Provide the (x, y) coordinate of the cell's center where the given text is located.  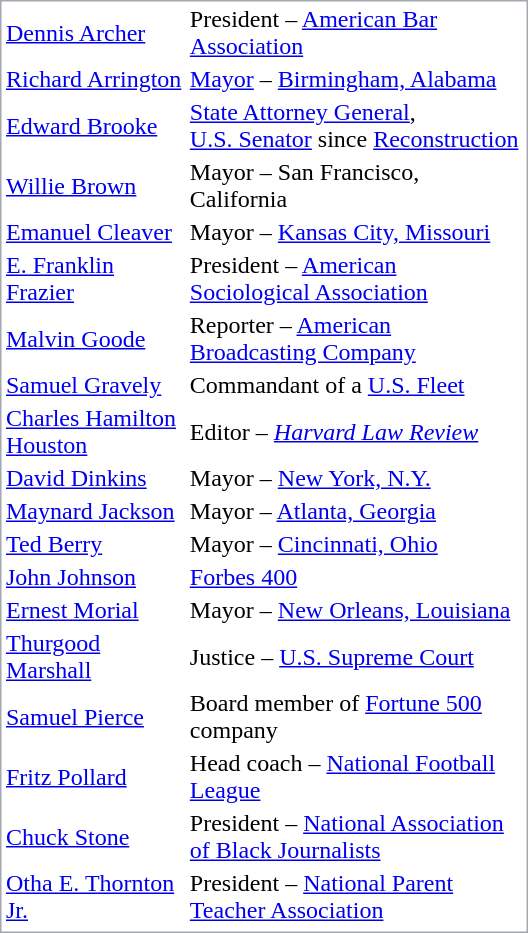
Commandant of a U.S. Fleet (356, 385)
Reporter – American Broadcasting Company (356, 338)
President – National Association of Black Journalists (356, 836)
Malvin Goode (94, 338)
John Johnson (94, 577)
Willie Brown (94, 186)
President – American Sociological Association (356, 278)
President – American Bar Association (356, 32)
Charles Hamilton Houston (94, 432)
David Dinkins (94, 479)
Head coach – National Football League (356, 776)
Mayor – Atlanta, Georgia (356, 511)
Mayor – Birmingham, Alabama (356, 79)
Samuel Gravely (94, 385)
Thurgood Marshall (94, 656)
Forbes 400 (356, 577)
State Attorney General,U.S. Senator since Reconstruction (356, 126)
Board member of Fortune 500 company (356, 716)
Ernest Morial (94, 611)
Fritz Pollard (94, 776)
Mayor – Cincinnati, Ohio (356, 545)
Ted Berry (94, 545)
Edward Brooke (94, 126)
Richard Arrington (94, 79)
Otha E. Thornton Jr. (94, 896)
Editor – Harvard Law Review (356, 432)
Dennis Archer (94, 32)
Samuel Pierce (94, 716)
Maynard Jackson (94, 511)
Mayor – New Orleans, Louisiana (356, 611)
President – National Parent Teacher Association (356, 896)
Chuck Stone (94, 836)
Justice – U.S. Supreme Court (356, 656)
Mayor – San Francisco, California (356, 186)
Mayor – New York, N.Y. (356, 479)
Emanuel Cleaver (94, 233)
Mayor – Kansas City, Missouri (356, 233)
E. Franklin Frazier (94, 278)
